Scan for the cell matching the given text and deliver its [x, y] coordinate at center. 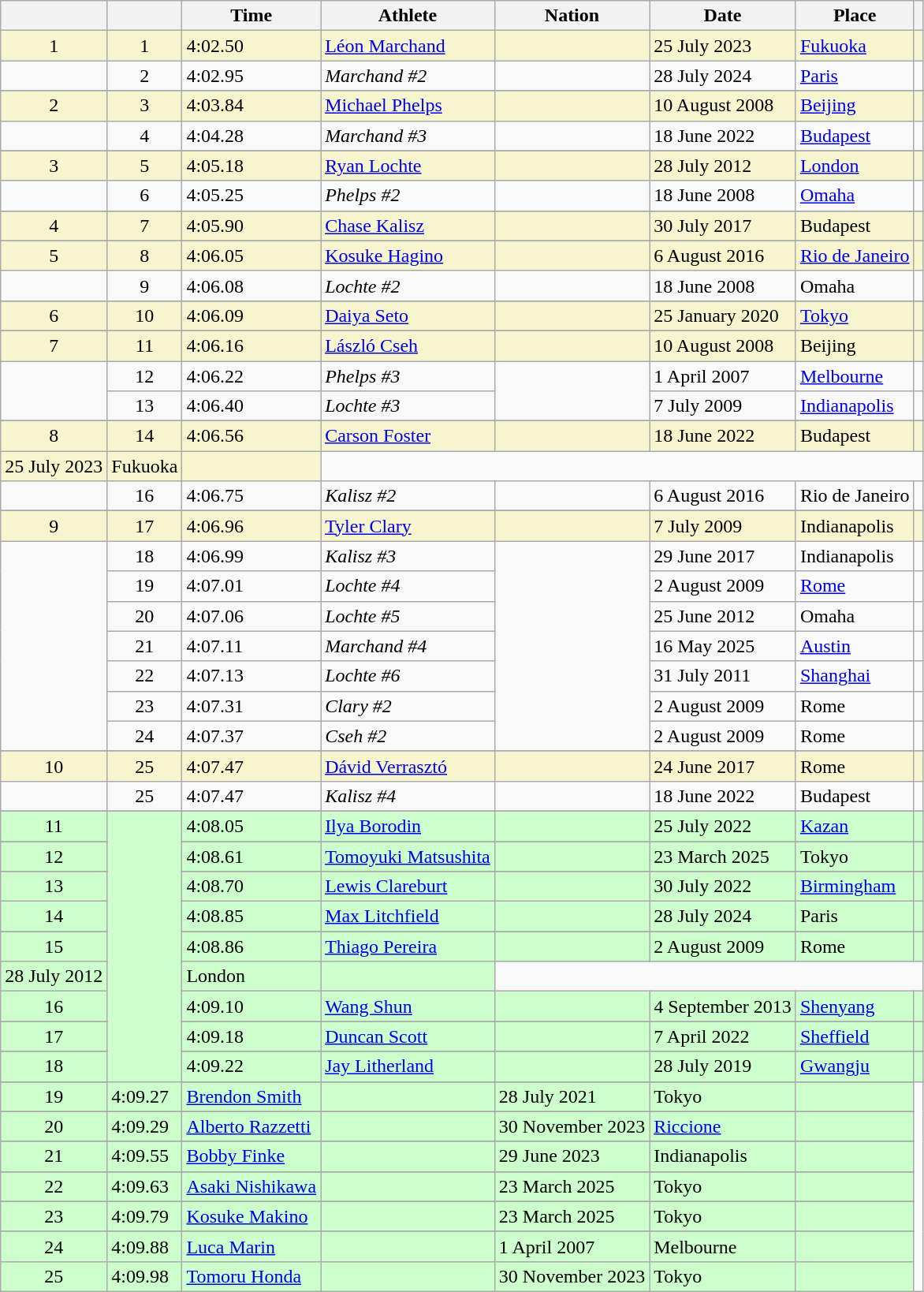
Lochte #4 [408, 586]
4:06.96 [251, 526]
László Cseh [408, 345]
4 September 2013 [723, 1006]
4:06.16 [251, 345]
Kalisz #2 [408, 496]
Marchand #2 [408, 76]
Sheffield [855, 1036]
Kazan [855, 826]
4:04.28 [251, 136]
4:06.75 [251, 496]
4:02.50 [251, 46]
4:08.85 [251, 917]
28 July 2021 [572, 1096]
Bobby Finke [251, 1156]
25 June 2012 [723, 616]
Ilya Borodin [408, 826]
4:07.06 [251, 616]
24 June 2017 [723, 766]
Tyler Clary [408, 526]
4:06.22 [251, 376]
Riccione [723, 1126]
Nation [572, 16]
Lochte #5 [408, 616]
Lochte #6 [408, 676]
Léon Marchand [408, 46]
Marchand #3 [408, 136]
Cseh #2 [408, 736]
Duncan Scott [408, 1036]
Phelps #3 [408, 376]
4:06.08 [251, 286]
31 July 2011 [723, 676]
Carson Foster [408, 436]
Austin [855, 646]
4:09.98 [145, 1276]
Luca Marin [251, 1246]
Phelps #2 [408, 196]
4:07.31 [251, 706]
Athlete [408, 16]
4:09.18 [251, 1036]
4:06.09 [251, 316]
4:09.27 [145, 1096]
7 April 2022 [723, 1036]
Birmingham [855, 887]
4:07.13 [251, 676]
30 July 2017 [723, 226]
4:02.95 [251, 76]
4:06.56 [251, 436]
Date [723, 16]
Kalisz #3 [408, 556]
4:05.90 [251, 226]
28 July 2019 [723, 1066]
Kalisz #4 [408, 796]
Marchand #4 [408, 646]
4:08.70 [251, 887]
4:09.63 [145, 1186]
4:06.40 [251, 406]
Tomoru Honda [251, 1276]
Gwangju [855, 1066]
Dávid Verrasztó [408, 766]
Tomoyuki Matsushita [408, 856]
Ryan Lochte [408, 166]
4:03.84 [251, 106]
4:08.86 [251, 947]
4:07.37 [251, 736]
Alberto Razzetti [251, 1126]
Wang Shun [408, 1006]
4:07.11 [251, 646]
Shenyang [855, 1006]
4:09.22 [251, 1066]
4:05.18 [251, 166]
4:09.79 [145, 1216]
4:06.05 [251, 256]
4:06.99 [251, 556]
4:09.55 [145, 1156]
4:09.88 [145, 1246]
Lewis Clareburt [408, 887]
Time [251, 16]
Kosuke Makino [251, 1216]
25 July 2022 [723, 826]
Daiya Seto [408, 316]
4:08.05 [251, 826]
16 May 2025 [723, 646]
4:09.10 [251, 1006]
Lochte #2 [408, 286]
4:09.29 [145, 1126]
Brendon Smith [251, 1096]
Shanghai [855, 676]
Max Litchfield [408, 917]
Lochte #3 [408, 406]
15 [54, 947]
Asaki Nishikawa [251, 1186]
Thiago Pereira [408, 947]
25 January 2020 [723, 316]
4:08.61 [251, 856]
Place [855, 16]
4:07.01 [251, 586]
Michael Phelps [408, 106]
30 July 2022 [723, 887]
29 June 2023 [572, 1156]
Kosuke Hagino [408, 256]
4:05.25 [251, 196]
Clary #2 [408, 706]
29 June 2017 [723, 556]
Jay Litherland [408, 1066]
Chase Kalisz [408, 226]
